Extract the [x, y] coordinate from the center of the cell holding the provided text.  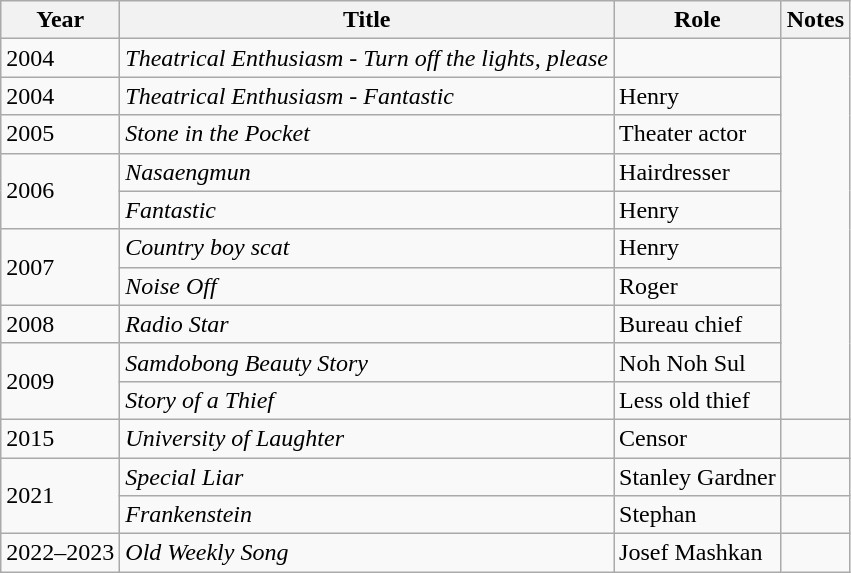
Frankenstein [367, 515]
2015 [60, 438]
Story of a Thief [367, 400]
Less old thief [698, 400]
Country boy scat [367, 248]
Stanley Gardner [698, 477]
Stone in the Pocket [367, 134]
2008 [60, 324]
Stephan [698, 515]
Josef Mashkan [698, 553]
Special Liar [367, 477]
Nasaengmun [367, 172]
Fantastic [367, 210]
2007 [60, 267]
2021 [60, 496]
Samdobong Beauty Story [367, 362]
Notes [815, 20]
Theatrical Enthusiasm - Fantastic [367, 96]
2005 [60, 134]
University of Laughter [367, 438]
Hairdresser [698, 172]
Year [60, 20]
2009 [60, 381]
Roger [698, 286]
Bureau chief [698, 324]
Title [367, 20]
Role [698, 20]
Old Weekly Song [367, 553]
2006 [60, 191]
2022–2023 [60, 553]
Theatrical Enthusiasm - Turn off the lights, please [367, 58]
Noise Off [367, 286]
Theater actor [698, 134]
Noh Noh Sul [698, 362]
Radio Star [367, 324]
Censor [698, 438]
